Extract the (X, Y) coordinate from the center of the cell holding the provided text.  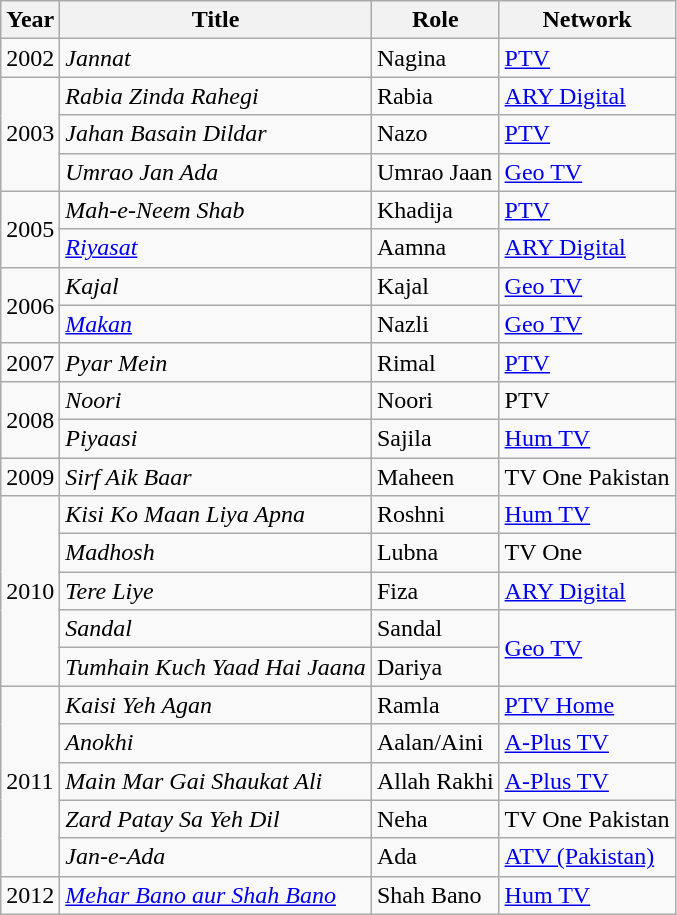
Aalan/Aini (435, 743)
Mehar Bano aur Shah Bano (216, 895)
Zard Patay Sa Yeh Dil (216, 819)
Ramla (435, 705)
Kisi Ko Maan Liya Apna (216, 515)
Kaisi Yeh Agan (216, 705)
Pyar Mein (216, 362)
Makan (216, 324)
Shah Bano (435, 895)
2011 (30, 781)
Jan-e-Ada (216, 857)
TV One (587, 553)
Role (435, 20)
Nazo (435, 134)
2002 (30, 58)
Madhosh (216, 553)
Jannat (216, 58)
Nazli (435, 324)
Network (587, 20)
Jahan Basain Dildar (216, 134)
Tere Liye (216, 591)
2008 (30, 419)
2005 (30, 229)
Riyasat (216, 248)
Fiza (435, 591)
Neha (435, 819)
Sajila (435, 438)
2003 (30, 134)
Lubna (435, 553)
Ada (435, 857)
Roshni (435, 515)
Aamna (435, 248)
2006 (30, 305)
ATV (Pakistan) (587, 857)
PTV Home (587, 705)
Sirf Aik Baar (216, 477)
Rimal (435, 362)
Nagina (435, 58)
2007 (30, 362)
Piyaasi (216, 438)
2010 (30, 591)
Anokhi (216, 743)
Umrao Jan Ada (216, 172)
Dariya (435, 667)
Year (30, 20)
Title (216, 20)
Khadija (435, 210)
2009 (30, 477)
2012 (30, 895)
Allah Rakhi (435, 781)
Main Mar Gai Shaukat Ali (216, 781)
Tumhain Kuch Yaad Hai Jaana (216, 667)
Umrao Jaan (435, 172)
Rabia Zinda Rahegi (216, 96)
Maheen (435, 477)
Mah-e-Neem Shab (216, 210)
Rabia (435, 96)
